Determine the (x, y) coordinate at the center of the cell enclosing the given text.  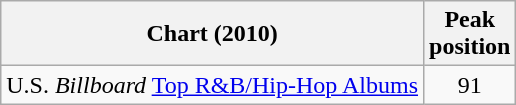
Chart (2010) (212, 34)
Peakposition (470, 34)
U.S. Billboard Top R&B/Hip-Hop Albums (212, 85)
91 (470, 85)
